Find where the given text appears and provide that cell's center as (X, Y) coordinate. 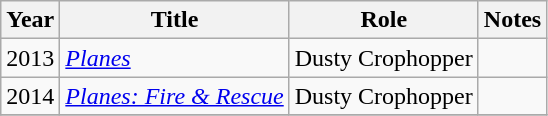
Notes (512, 20)
Planes (174, 58)
Title (174, 20)
2014 (30, 96)
Year (30, 20)
Planes: Fire & Rescue (174, 96)
2013 (30, 58)
Role (384, 20)
